Extract the (x, y) coordinate from the center of the cell holding the provided text.  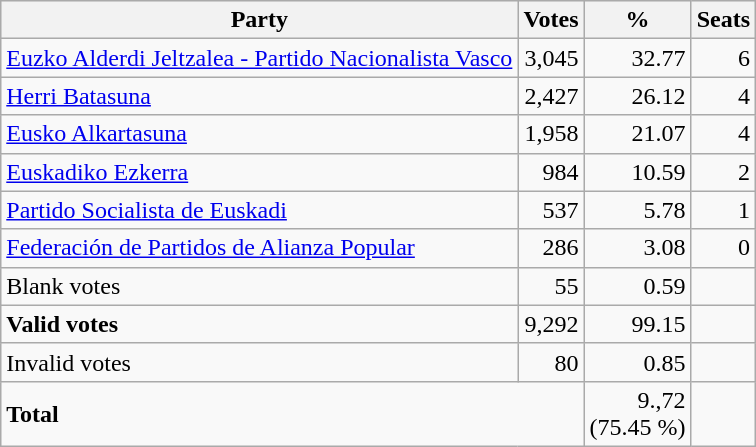
Party (260, 20)
Federación de Partidos de Alianza Popular (260, 248)
99.15 (638, 324)
Herri Batasuna (260, 96)
32.77 (638, 58)
Blank votes (260, 286)
Invalid votes (260, 362)
984 (551, 172)
Euskadiko Ezkerra (260, 172)
Votes (551, 20)
6 (723, 58)
Partido Socialista de Euskadi (260, 210)
1 (723, 210)
9.,72(75.45 %) (638, 414)
80 (551, 362)
Valid votes (260, 324)
286 (551, 248)
21.07 (638, 134)
Seats (723, 20)
0.85 (638, 362)
5.78 (638, 210)
10.59 (638, 172)
0.59 (638, 286)
26.12 (638, 96)
2,427 (551, 96)
2 (723, 172)
Euzko Alderdi Jeltzalea - Partido Nacionalista Vasco (260, 58)
55 (551, 286)
Total (292, 414)
3.08 (638, 248)
3,045 (551, 58)
% (638, 20)
Eusko Alkartasuna (260, 134)
1,958 (551, 134)
0 (723, 248)
9,292 (551, 324)
537 (551, 210)
